Pinpoint the cell where the given text exists, returning its [X, Y] midpoint coordinate. 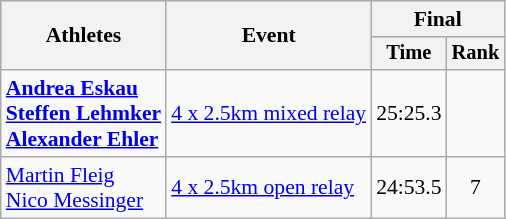
Martin FleigNico Messinger [84, 188]
25:25.3 [408, 114]
Andrea EskauSteffen LehmkerAlexander Ehler [84, 114]
24:53.5 [408, 188]
7 [476, 188]
4 x 2.5km open relay [268, 188]
Time [408, 54]
Event [268, 36]
4 x 2.5km mixed relay [268, 114]
Athletes [84, 36]
Final [438, 19]
Rank [476, 54]
